Provide the (x, y) coordinate of the cell's center where the given text is located.  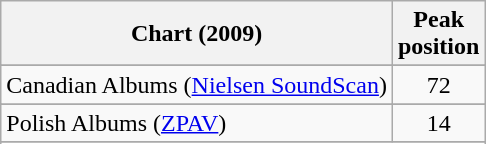
72 (438, 85)
Polish Albums (ZPAV) (197, 123)
14 (438, 123)
Chart (2009) (197, 34)
Peakposition (438, 34)
Canadian Albums (Nielsen SoundScan) (197, 85)
